Identify which cell holds the provided text, then report its (x, y) central coordinate. 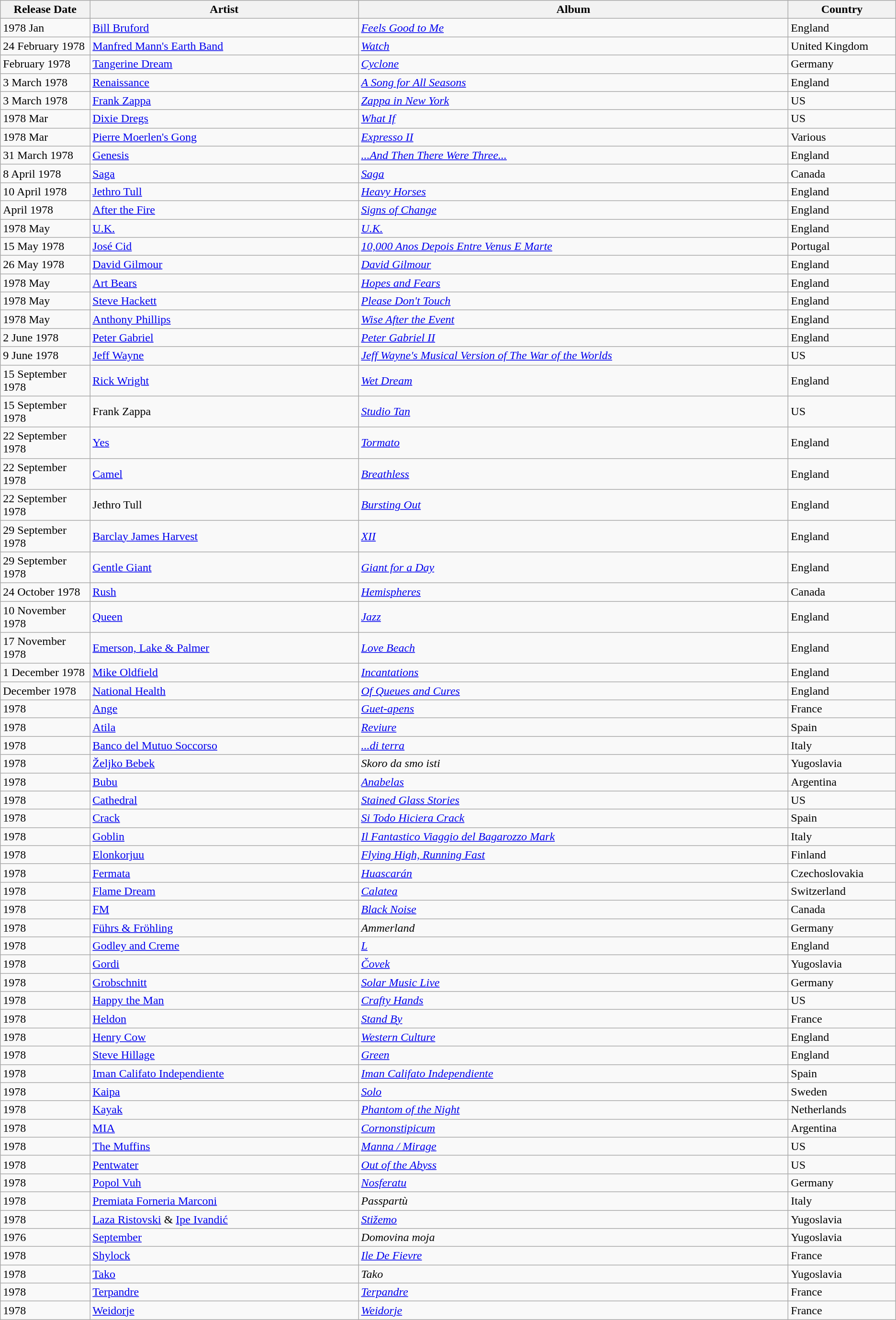
Sweden (842, 1092)
1 December 1978 (45, 673)
Atila (224, 727)
Passpartù (573, 1201)
Cathedral (224, 800)
Domovina moja (573, 1238)
10,000 Anos Depois Entre Venus E Marte (573, 247)
Grobschnitt (224, 982)
Nosferatu (573, 1183)
Crack (224, 818)
Various (842, 137)
Željko Bebek (224, 764)
10 April 1978 (45, 192)
What If (573, 119)
April 1978 (45, 210)
Album (573, 10)
Zappa in New York (573, 101)
31 March 1978 (45, 155)
Mike Oldfield (224, 673)
National Health (224, 691)
2 June 1978 (45, 338)
Laza Ristovski & Ipe Ivandić (224, 1219)
Breathless (573, 474)
Calatea (573, 891)
15 May 1978 (45, 247)
Si Todo Hiciera Crack (573, 818)
Stand By (573, 1019)
Goblin (224, 836)
Happy the Man (224, 1001)
17 November 1978 (45, 648)
Western Culture (573, 1037)
Of Queues and Cures (573, 691)
Artist (224, 10)
24 February 1978 (45, 46)
Bursting Out (573, 505)
Wet Dream (573, 380)
December 1978 (45, 691)
Solar Music Live (573, 982)
Popol Vuh (224, 1183)
Expresso II (573, 137)
Ange (224, 709)
Bill Bruford (224, 28)
Gordi (224, 964)
Netherlands (842, 1110)
Renaissance (224, 82)
Watch (573, 46)
Kaipa (224, 1092)
Jeff Wayne's Musical Version of The War of the Worlds (573, 356)
Genesis (224, 155)
Stained Glass Stories (573, 800)
Guet-apens (573, 709)
Ammerland (573, 927)
Art Bears (224, 283)
Cyclone (573, 64)
Steve Hillage (224, 1055)
Reviure (573, 727)
Crafty Hands (573, 1001)
Godley and Creme (224, 946)
Heldon (224, 1019)
Hopes and Fears (573, 283)
Giant for a Day (573, 567)
Shylock (224, 1256)
MIA (224, 1128)
Wise After the Event (573, 319)
Cornonstipicum (573, 1128)
...And Then There Were Three... (573, 155)
Steve Hackett (224, 301)
A Song for All Seasons (573, 82)
Henry Cow (224, 1037)
Queen (224, 617)
Studio Tan (573, 412)
Hemispheres (573, 592)
Manfred Mann's Earth Band (224, 46)
Skoro da smo isti (573, 764)
Finland (842, 855)
Tangerine Dream (224, 64)
24 October 1978 (45, 592)
Feels Good to Me (573, 28)
Huascarán (573, 873)
Peter Gabriel (224, 338)
1978 Jan (45, 28)
Yes (224, 442)
Jeff Wayne (224, 356)
Manna / Mirage (573, 1146)
Love Beach (573, 648)
February 1978 (45, 64)
XII (573, 536)
26 May 1978 (45, 265)
Green (573, 1055)
9 June 1978 (45, 356)
Rush (224, 592)
L (573, 946)
United Kingdom (842, 46)
Phantom of the Night (573, 1110)
Emerson, Lake & Palmer (224, 648)
...di terra (573, 745)
Signs of Change (573, 210)
Fermata (224, 873)
Ile De Fievre (573, 1256)
Czechoslovakia (842, 873)
Tormato (573, 442)
Heavy Horses (573, 192)
Out of the Abyss (573, 1164)
Rick Wright (224, 380)
Führs & Fröhling (224, 927)
Barclay James Harvest (224, 536)
Pierre Moerlen's Gong (224, 137)
Premiata Forneria Marconi (224, 1201)
Black Noise (573, 909)
1976 (45, 1238)
Solo (573, 1092)
Portugal (842, 247)
8 April 1978 (45, 173)
Please Don't Touch (573, 301)
Flying High, Running Fast (573, 855)
Incantations (573, 673)
Gentle Giant (224, 567)
Peter Gabriel II (573, 338)
The Muffins (224, 1146)
Flame Dream (224, 891)
September (224, 1238)
Il Fantastico Viaggio del Bagarozzo Mark (573, 836)
Elonkorjuu (224, 855)
10 November 1978 (45, 617)
Jazz (573, 617)
José Cid (224, 247)
FM (224, 909)
Čovek (573, 964)
Camel (224, 474)
Bubu (224, 782)
Anabelas (573, 782)
Anthony Phillips (224, 319)
After the Fire (224, 210)
Kayak (224, 1110)
Switzerland (842, 891)
Pentwater (224, 1164)
Dixie Dregs (224, 119)
Country (842, 10)
Stižemo (573, 1219)
Banco del Mutuo Soccorso (224, 745)
Release Date (45, 10)
